Output the (x, y) coordinate of the center of the cell containing the given text.  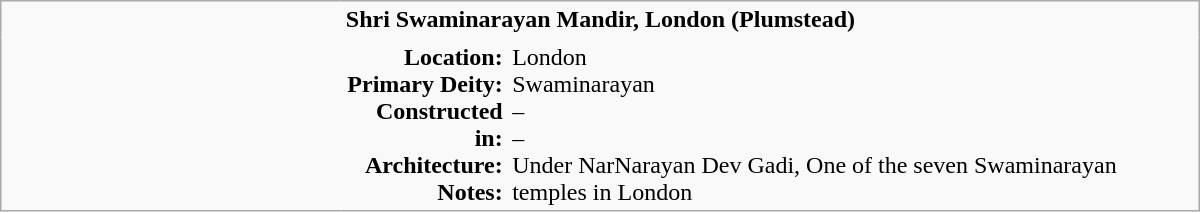
London Swaminarayan – – Under NarNarayan Dev Gadi, One of the seven Swaminarayan temples in London (853, 124)
Shri Swaminarayan Mandir, London (Plumstead) (770, 20)
Location:Primary Deity:Constructed in:Architecture:Notes: (424, 124)
